For the text-containing cell, return its midpoint in [X, Y] coordinate format. 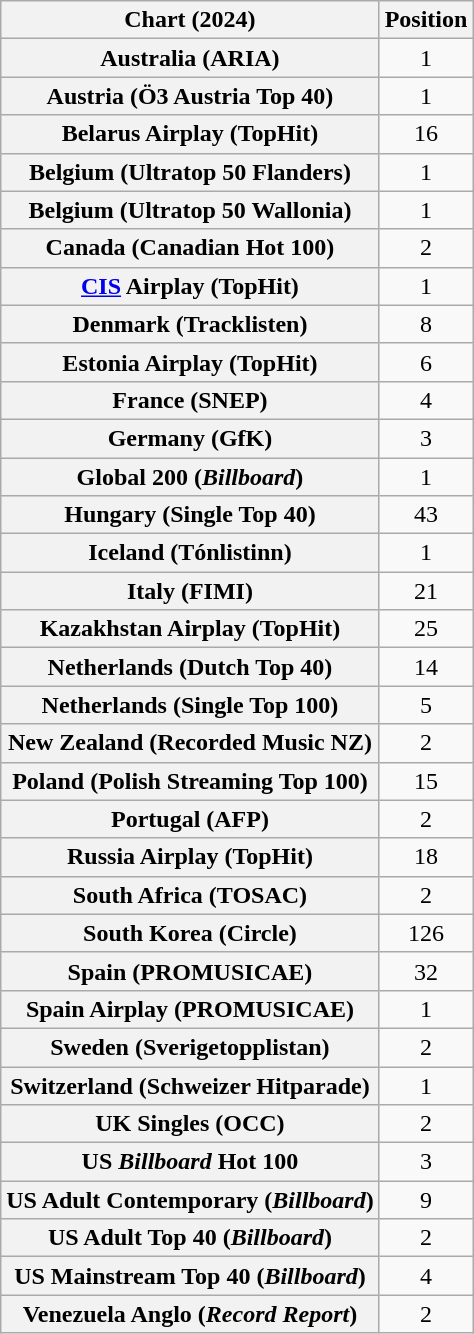
32 [426, 971]
US Billboard Hot 100 [190, 1162]
14 [426, 667]
New Zealand (Recorded Music NZ) [190, 743]
Russia Airplay (TopHit) [190, 857]
Canada (Canadian Hot 100) [190, 248]
US Adult Contemporary (Billboard) [190, 1200]
Belgium (Ultratop 50 Wallonia) [190, 210]
Spain Airplay (PROMUSICAE) [190, 1009]
Sweden (Sverigetopplistan) [190, 1047]
Position [426, 20]
43 [426, 515]
18 [426, 857]
Portugal (AFP) [190, 819]
Estonia Airplay (TopHit) [190, 362]
Global 200 (Billboard) [190, 477]
US Adult Top 40 (Billboard) [190, 1238]
South Korea (Circle) [190, 933]
6 [426, 362]
8 [426, 324]
Germany (GfK) [190, 438]
5 [426, 705]
Venezuela Anglo (Record Report) [190, 1314]
UK Singles (OCC) [190, 1124]
Belgium (Ultratop 50 Flanders) [190, 172]
126 [426, 933]
Kazakhstan Airplay (TopHit) [190, 629]
16 [426, 134]
Austria (Ö3 Austria Top 40) [190, 96]
Poland (Polish Streaming Top 100) [190, 781]
South Africa (TOSAC) [190, 895]
Chart (2024) [190, 20]
Denmark (Tracklisten) [190, 324]
US Mainstream Top 40 (Billboard) [190, 1276]
15 [426, 781]
9 [426, 1200]
France (SNEP) [190, 400]
Spain (PROMUSICAE) [190, 971]
Australia (ARIA) [190, 58]
Netherlands (Single Top 100) [190, 705]
CIS Airplay (TopHit) [190, 286]
25 [426, 629]
Switzerland (Schweizer Hitparade) [190, 1085]
21 [426, 591]
Belarus Airplay (TopHit) [190, 134]
Hungary (Single Top 40) [190, 515]
Iceland (Tónlistinn) [190, 553]
Italy (FIMI) [190, 591]
Netherlands (Dutch Top 40) [190, 667]
